Provide the (X, Y) coordinate of the cell's center where the given text is located.  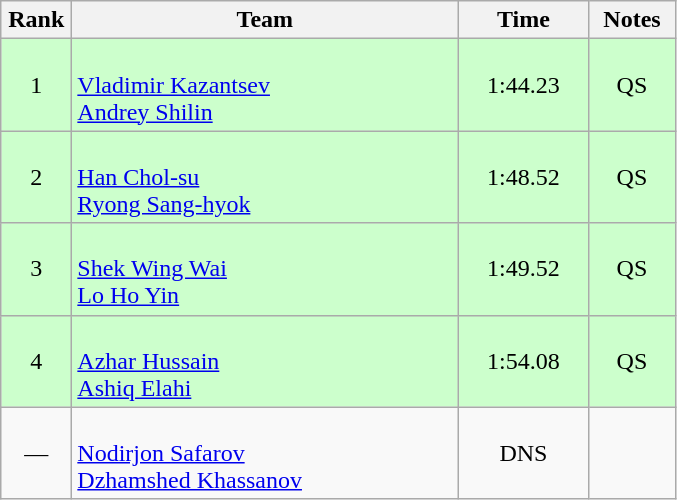
Nodirjon SafarovDzhamshed Khassanov (265, 453)
1:49.52 (524, 269)
3 (36, 269)
1:48.52 (524, 177)
DNS (524, 453)
1 (36, 85)
4 (36, 361)
— (36, 453)
2 (36, 177)
Team (265, 20)
Shek Wing WaiLo Ho Yin (265, 269)
Rank (36, 20)
Han Chol-suRyong Sang-hyok (265, 177)
Notes (632, 20)
1:54.08 (524, 361)
1:44.23 (524, 85)
Azhar HussainAshiq Elahi (265, 361)
Vladimir KazantsevAndrey Shilin (265, 85)
Time (524, 20)
